Return the (x, y) coordinate for the center point of the cell that contains the specified text.  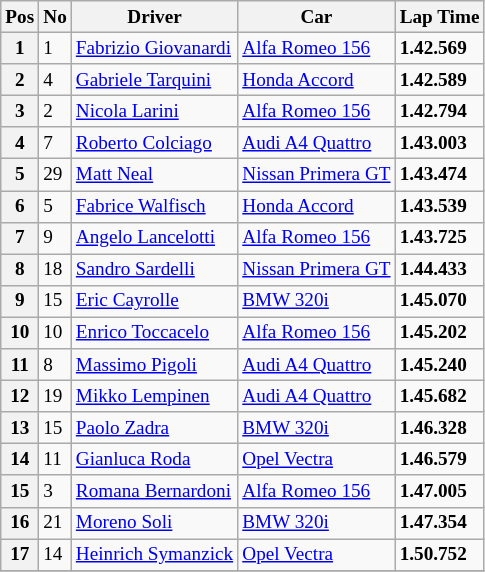
Gabriele Tarquini (154, 80)
Heinrich Symanzick (154, 554)
12 (20, 396)
1.50.752 (440, 554)
1.45.682 (440, 396)
Gianluca Roda (154, 460)
6 (20, 206)
1.43.474 (440, 175)
Moreno Soli (154, 523)
Paolo Zadra (154, 428)
Nicola Larini (154, 111)
1.43.003 (440, 143)
Massimo Pigoli (154, 365)
Sandro Sardelli (154, 270)
Lap Time (440, 17)
Pos (20, 17)
29 (56, 175)
1.42.589 (440, 80)
17 (20, 554)
18 (56, 270)
1.46.328 (440, 428)
1.43.539 (440, 206)
1.43.725 (440, 238)
Fabrice Walfisch (154, 206)
Mikko Lempinen (154, 396)
1.45.070 (440, 301)
Car (316, 17)
1.42.569 (440, 48)
1.47.005 (440, 491)
16 (20, 523)
Fabrizio Giovanardi (154, 48)
1.44.433 (440, 270)
13 (20, 428)
Angelo Lancelotti (154, 238)
1.47.354 (440, 523)
1.42.794 (440, 111)
1.45.202 (440, 333)
No (56, 17)
Eric Cayrolle (154, 301)
Matt Neal (154, 175)
1.45.240 (440, 365)
Enrico Toccacelo (154, 333)
Driver (154, 17)
1.46.579 (440, 460)
21 (56, 523)
Roberto Colciago (154, 143)
19 (56, 396)
Romana Bernardoni (154, 491)
